Determine the [X, Y] coordinate at the center of the cell enclosing the given text.  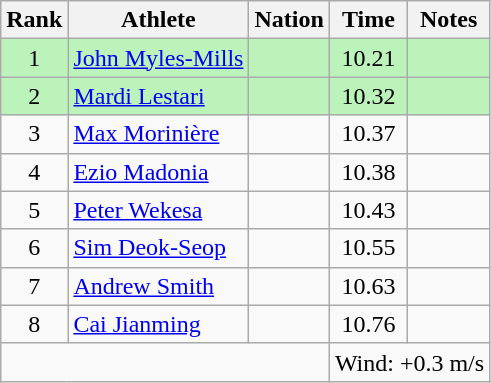
John Myles-Mills [158, 58]
1 [34, 58]
Max Morinière [158, 134]
Cai Jianming [158, 324]
Andrew Smith [158, 286]
Peter Wekesa [158, 210]
Sim Deok-Seop [158, 248]
10.55 [368, 248]
10.63 [368, 286]
Athlete [158, 20]
10.32 [368, 96]
3 [34, 134]
5 [34, 210]
Mardi Lestari [158, 96]
10.21 [368, 58]
10.43 [368, 210]
10.37 [368, 134]
Wind: +0.3 m/s [409, 362]
10.76 [368, 324]
Nation [289, 20]
Time [368, 20]
Ezio Madonia [158, 172]
6 [34, 248]
10.38 [368, 172]
7 [34, 286]
Notes [448, 20]
2 [34, 96]
4 [34, 172]
Rank [34, 20]
8 [34, 324]
